Determine the [x, y] coordinate at the center of the cell enclosing the given text.  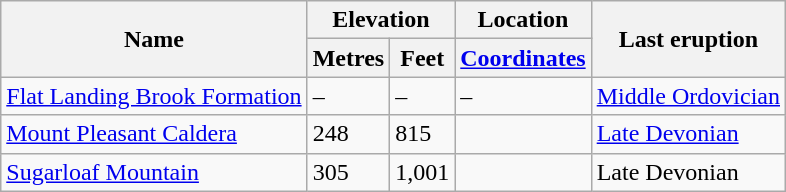
Feet [422, 58]
Coordinates [523, 58]
Last eruption [688, 39]
Flat Landing Brook Formation [154, 96]
1,001 [422, 172]
Name [154, 39]
815 [422, 134]
Location [523, 20]
Elevation [381, 20]
Metres [348, 58]
305 [348, 172]
248 [348, 134]
Sugarloaf Mountain [154, 172]
Mount Pleasant Caldera [154, 134]
Middle Ordovician [688, 96]
